Capture the cell that displays the provided text and extract its (x, y) central coordinate. 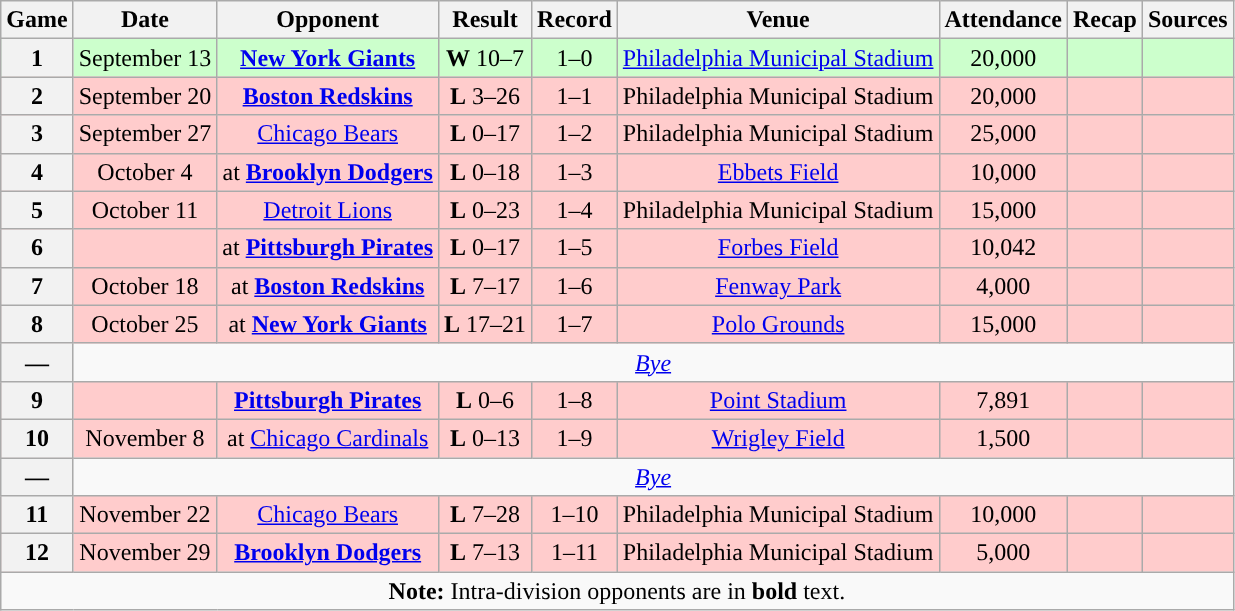
at Brooklyn Dodgers (328, 172)
September 20 (145, 96)
October 4 (145, 172)
November 29 (145, 553)
10,042 (1003, 248)
Date (145, 20)
1–8 (575, 400)
L 0–6 (486, 400)
Venue (778, 20)
1–5 (575, 248)
12 (37, 553)
1–10 (575, 515)
Sources (1188, 20)
L 17–21 (486, 324)
4 (37, 172)
5,000 (1003, 553)
10 (37, 438)
25,000 (1003, 134)
L 0–13 (486, 438)
6 (37, 248)
Result (486, 20)
Forbes Field (778, 248)
1–7 (575, 324)
1 (37, 58)
7 (37, 286)
Detroit Lions (328, 210)
October 18 (145, 286)
8 (37, 324)
L 7–17 (486, 286)
Boston Redskins (328, 96)
1–0 (575, 58)
3 (37, 134)
2 (37, 96)
1–2 (575, 134)
Pittsburgh Pirates (328, 400)
L 0–23 (486, 210)
Game (37, 20)
4,000 (1003, 286)
L 7–28 (486, 515)
at Pittsburgh Pirates (328, 248)
1,500 (1003, 438)
Recap (1104, 20)
Ebbets Field (778, 172)
L 3–26 (486, 96)
Brooklyn Dodgers (328, 553)
Opponent (328, 20)
11 (37, 515)
Wrigley Field (778, 438)
Record (575, 20)
Point Stadium (778, 400)
New York Giants (328, 58)
W 10–7 (486, 58)
November 8 (145, 438)
7,891 (1003, 400)
at Boston Redskins (328, 286)
5 (37, 210)
1–4 (575, 210)
Note: Intra-division opponents are in bold text. (617, 591)
September 13 (145, 58)
Fenway Park (778, 286)
1–11 (575, 553)
9 (37, 400)
1–9 (575, 438)
1–1 (575, 96)
1–3 (575, 172)
at Chicago Cardinals (328, 438)
L 0–18 (486, 172)
November 22 (145, 515)
October 11 (145, 210)
L 7–13 (486, 553)
October 25 (145, 324)
1–6 (575, 286)
Polo Grounds (778, 324)
at New York Giants (328, 324)
Attendance (1003, 20)
September 27 (145, 134)
